Capture the cell that displays the provided text and extract its (x, y) central coordinate. 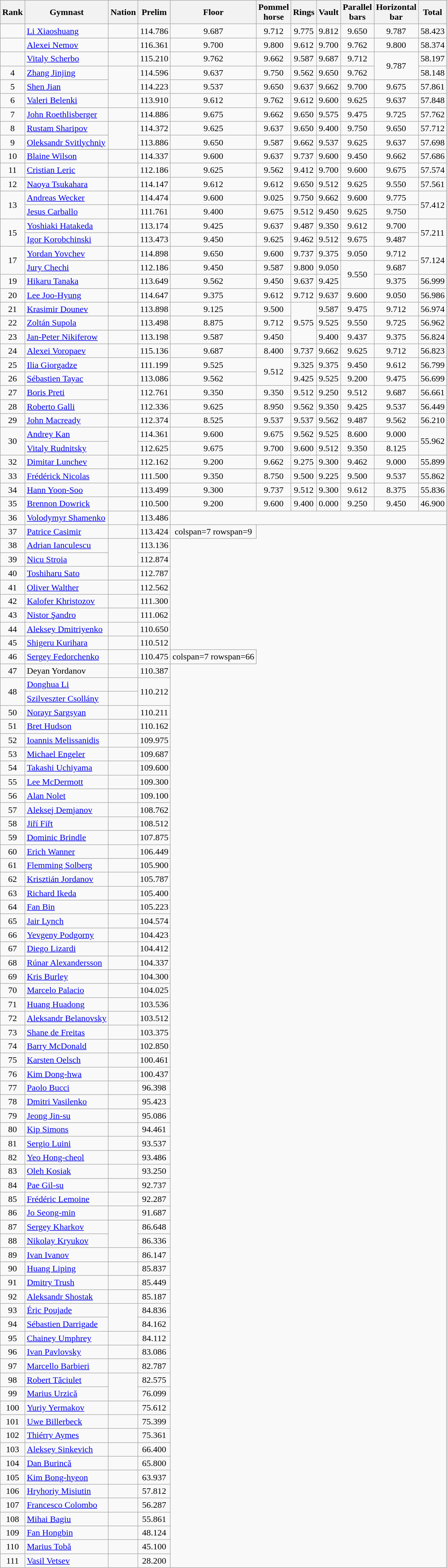
57 (12, 810)
Volodymyr Shamenko (67, 518)
8.125 (396, 448)
96.398 (154, 1088)
105 (12, 1477)
6 (12, 100)
113.424 (154, 532)
Frédéric Lemoine (67, 1199)
88 (12, 1241)
Horizontalbar (396, 12)
Frédérick Nicolas (67, 476)
38 (12, 545)
Marius Tobă (67, 1547)
114.147 (154, 184)
110.211 (154, 712)
12 (12, 184)
113.473 (154, 240)
Kris Burley (67, 977)
56.799 (433, 365)
Toshiharu Sato (67, 573)
95.423 (154, 1102)
57.686 (433, 156)
Sergey Fedorchenko (67, 657)
Parallelbars (357, 12)
53 (12, 754)
8.375 (396, 490)
112.787 (154, 573)
57.574 (433, 170)
37 (12, 532)
36 (12, 518)
67 (12, 949)
Andreas Wecker (67, 198)
114.886 (154, 114)
110.475 (154, 657)
91 (12, 1282)
114.647 (154, 295)
Boris Preti (67, 392)
112.336 (154, 407)
65.800 (154, 1463)
Total (433, 12)
Paolo Bucci (67, 1088)
Pommelhorse (273, 12)
100 (12, 1408)
59 (12, 837)
111.199 (154, 365)
109 (12, 1533)
Robert Tăciulet (67, 1380)
92.287 (154, 1199)
113.898 (154, 309)
84.162 (154, 1324)
84 (12, 1185)
Marcello Barbieri (67, 1366)
24 (12, 351)
57.561 (433, 184)
55.899 (433, 462)
Floor (213, 12)
57.848 (433, 100)
Hann Yoon-Soo (67, 490)
113.886 (154, 142)
Cristian Leric (67, 170)
86.336 (154, 1241)
15 (12, 233)
Ivan Ivanov (67, 1255)
9.025 (273, 198)
56.210 (433, 420)
Marcelo Palacio (67, 990)
114.361 (154, 434)
110 (12, 1547)
113.649 (154, 281)
John Macready (67, 420)
58.148 (433, 73)
Bret Hudson (67, 726)
Fan Bin (67, 907)
108.762 (154, 810)
72 (12, 1018)
28.200 (154, 1561)
Vasil Vetsev (67, 1561)
Szilveszter Csollány (67, 699)
51 (12, 726)
89 (12, 1255)
94.461 (154, 1130)
Ilia Giorgadze (67, 365)
Donghua Li (67, 685)
93.537 (154, 1143)
Sébastien Darrigade (67, 1324)
105.400 (154, 893)
77 (12, 1088)
56.974 (433, 309)
47 (12, 671)
86.648 (154, 1227)
65 (12, 921)
11 (12, 170)
55 (12, 782)
83.086 (154, 1352)
90 (12, 1268)
73 (12, 1032)
104.337 (154, 963)
111.300 (154, 601)
Dan Burincă (67, 1463)
76.099 (154, 1394)
17 (12, 260)
Blaine Wilson (67, 156)
39 (12, 559)
58 (12, 823)
9.437 (357, 337)
104 (12, 1463)
110.500 (154, 504)
57.812 (154, 1491)
10 (12, 156)
Dimitar Lunchev (67, 462)
105.900 (154, 865)
85 (12, 1199)
75.399 (154, 1422)
Uwe Billerbeck (67, 1422)
100.437 (154, 1074)
110.512 (154, 643)
Erich Wanner (67, 852)
57.762 (433, 114)
Patrice Casimir (67, 532)
110.162 (154, 726)
30 (12, 441)
98 (12, 1380)
71 (12, 1004)
Rúnar Alexandersson (67, 963)
104.574 (154, 921)
112.874 (154, 559)
Jo Seong-min (67, 1213)
113.499 (154, 490)
Éric Poujade (67, 1310)
112.374 (154, 420)
57.861 (433, 87)
113.498 (154, 323)
Aleksey Dmitriyenko (67, 629)
109.975 (154, 740)
Aleksej Demjanov (67, 810)
105.223 (154, 907)
86 (12, 1213)
56.962 (433, 323)
108 (12, 1519)
56 (12, 796)
74 (12, 1046)
114.223 (154, 87)
97 (12, 1366)
58.197 (433, 59)
57.211 (433, 233)
52 (12, 740)
45.100 (154, 1547)
Yeo Hong-cheol (67, 1157)
Oliver Walther (67, 587)
Richard Ikeda (67, 893)
57.412 (433, 205)
105.787 (154, 879)
Alexei Voropaev (67, 351)
99 (12, 1394)
46 (12, 657)
66.400 (154, 1449)
Nistor Şandro (67, 615)
116.361 (154, 45)
8 (12, 128)
111.761 (154, 212)
68 (12, 963)
Aleksandr Belanovsky (67, 1018)
96 (12, 1352)
75.612 (154, 1408)
95 (12, 1338)
Valeri Belenki (67, 100)
35 (12, 504)
Chainey Umphrey (67, 1338)
111 (12, 1561)
28 (12, 407)
9.412 (304, 170)
84.836 (154, 1310)
43 (12, 615)
5 (12, 87)
Hryhoriy Misiutin (67, 1491)
Rustam Sharipov (67, 128)
Sergey Kharkov (67, 1227)
94 (12, 1324)
32 (12, 462)
Aleksandr Shostak (67, 1297)
109.600 (154, 768)
Alexei Nemov (67, 45)
29 (12, 420)
58.374 (433, 45)
Dominic Brindle (67, 837)
56.824 (433, 337)
85.837 (154, 1268)
Jeong Jin-su (67, 1116)
Dmitri Vasilenko (67, 1102)
27 (12, 392)
104.423 (154, 935)
111.062 (154, 615)
56.986 (433, 295)
Krisztián Jordanov (67, 879)
Yevgeny Podgorny (67, 935)
9.225 (329, 476)
107.875 (154, 837)
85.449 (154, 1282)
Zhang Jinjing (67, 73)
8.400 (273, 351)
114.898 (154, 254)
Shen Jian (67, 87)
8.750 (273, 476)
57.698 (433, 142)
82 (12, 1157)
108.512 (154, 823)
Vitaly Scherbo (67, 59)
113.086 (154, 378)
87 (12, 1227)
60 (12, 852)
104.025 (154, 990)
Vault (329, 12)
40 (12, 573)
Li Xiaoshuang (67, 31)
Lee Joo-Hyung (67, 295)
Rank (12, 12)
Oleksandr Svitlychniy (67, 142)
55.861 (154, 1519)
Kim Bong-hyeon (67, 1477)
Gymnast (67, 12)
57.712 (433, 128)
104.412 (154, 949)
Kalofer Khristozov (67, 601)
Yoshiaki Hatakeda (67, 226)
Yuriy Yermakov (67, 1408)
Huang Liping (67, 1268)
Jiří Fiřt (67, 823)
102.850 (154, 1046)
Thiérry Aymes (67, 1435)
63 (12, 893)
103.512 (154, 1018)
91.687 (154, 1213)
57.124 (433, 260)
Jair Lynch (67, 921)
56.823 (433, 351)
23 (12, 337)
colspan=7 rowspan=66 (213, 657)
110.212 (154, 692)
103.536 (154, 1004)
21 (12, 309)
Vitaly Rudnitsky (67, 448)
113.486 (154, 518)
93.486 (154, 1157)
Karsten Oelsch (67, 1060)
112.162 (154, 462)
56.449 (433, 407)
102 (12, 1435)
Aleksey Sinkevich (67, 1449)
8.525 (213, 420)
104.300 (154, 977)
78 (12, 1102)
33 (12, 476)
19 (12, 281)
84.112 (154, 1338)
112.761 (154, 392)
58.423 (433, 31)
John Roethlisberger (67, 114)
113.174 (154, 226)
9 (12, 142)
114.337 (154, 156)
109.687 (154, 754)
Michael Engeler (67, 754)
Adrian Ianculescu (67, 545)
112.625 (154, 448)
113.198 (154, 337)
Nation (123, 12)
Jan-Peter Nikiferow (67, 337)
Deyan Yordanov (67, 671)
48.124 (154, 1533)
103 (12, 1449)
9.325 (304, 365)
Sergio Luini (67, 1143)
80 (12, 1130)
112.562 (154, 587)
Rings (304, 12)
Dmitry Trush (67, 1282)
13 (12, 205)
56.699 (433, 378)
93 (12, 1310)
Kip Simons (67, 1130)
93.250 (154, 1171)
Barry McDonald (67, 1046)
110.387 (154, 671)
101 (12, 1422)
Francesco Colombo (67, 1505)
82.575 (154, 1380)
46.900 (433, 504)
100.461 (154, 1060)
9.812 (329, 31)
25 (12, 365)
114.474 (154, 198)
Oleh Kosiak (67, 1171)
54 (12, 768)
92.737 (154, 1185)
Ioannis Melissanidis (67, 740)
Andrey Kan (67, 434)
56.999 (433, 281)
Naoya Tsukahara (67, 184)
8.875 (213, 323)
76 (12, 1074)
42 (12, 601)
Shane de Freitas (67, 1032)
Pae Gil-su (67, 1185)
70 (12, 990)
8.950 (273, 407)
41 (12, 587)
103.375 (154, 1032)
26 (12, 378)
113.136 (154, 545)
62 (12, 879)
79 (12, 1116)
75 (12, 1060)
Roberto Galli (67, 407)
Fan Hongbin (67, 1533)
106 (12, 1491)
85.187 (154, 1297)
8.600 (357, 434)
Yordan Yovchev (67, 254)
56.287 (154, 1505)
106.449 (154, 852)
114.596 (154, 73)
48 (12, 692)
Krasimir Dounev (67, 309)
92 (12, 1297)
Shigeru Kurihara (67, 643)
107 (12, 1505)
109.300 (154, 782)
Jesus Carballo (67, 212)
Igor Korobchinski (67, 240)
86.147 (154, 1255)
Ivan Pavlovsky (67, 1352)
colspan=7 rowspan=9 (213, 532)
69 (12, 977)
44 (12, 629)
Nikolay Kryukov (67, 1241)
110.650 (154, 629)
81 (12, 1143)
4 (12, 73)
34 (12, 490)
Diego Lizardi (67, 949)
115.136 (154, 351)
Lee McDermott (67, 782)
7 (12, 114)
63.937 (154, 1477)
45 (12, 643)
Zoltán Supola (67, 323)
Norayr Sargsyan (67, 712)
83 (12, 1171)
Huang Huadong (67, 1004)
111.500 (154, 476)
Kim Dong-hwa (67, 1074)
95.086 (154, 1116)
61 (12, 865)
Hikaru Tanaka (67, 281)
0.000 (329, 504)
64 (12, 907)
66 (12, 935)
Takashi Uchiyama (67, 768)
75.361 (154, 1435)
Nicu Stroia (67, 559)
22 (12, 323)
114.786 (154, 31)
Brennon Dowrick (67, 504)
55.862 (433, 476)
9.275 (304, 462)
115.210 (154, 59)
109.100 (154, 796)
Marius Urzică (67, 1394)
56.661 (433, 392)
Alan Nolet (67, 796)
Sébastien Tayac (67, 378)
Prelim (154, 12)
9.125 (213, 309)
113.910 (154, 100)
20 (12, 295)
55.836 (433, 490)
55.962 (433, 441)
Mihai Bagiu (67, 1519)
82.787 (154, 1366)
Jury Chechi (67, 267)
50 (12, 712)
Flemming Solberg (67, 865)
114.372 (154, 128)
